Search for the cell housing the specified text and yield its [X, Y] center coordinate. 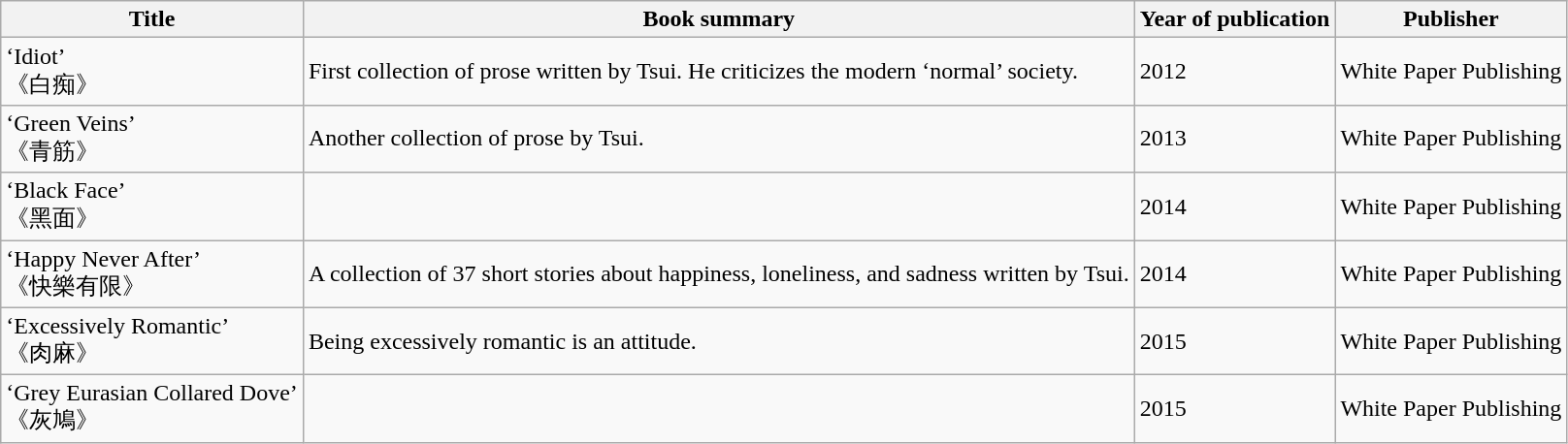
Being excessively romantic is an attitude. [718, 341]
‘Black Face’《黑面》 [152, 206]
A collection of 37 short stories about happiness, loneliness, and sadness written by Tsui. [718, 274]
2013 [1234, 139]
First collection of prose written by Tsui. He criticizes the modern ‘normal’ society. [718, 72]
Year of publication [1234, 19]
‘Grey Eurasian Collared Dove’《灰鳩》 [152, 409]
Publisher [1452, 19]
Title [152, 19]
‘Happy Never After’《快樂有限》 [152, 274]
‘Idiot’《白痴》 [152, 72]
Another collection of prose by Tsui. [718, 139]
2012 [1234, 72]
Book summary [718, 19]
‘Green Veins’《青筋》 [152, 139]
‘Excessively Romantic’《肉麻》 [152, 341]
